Scan for the cell matching the given text and deliver its (X, Y) coordinate at center. 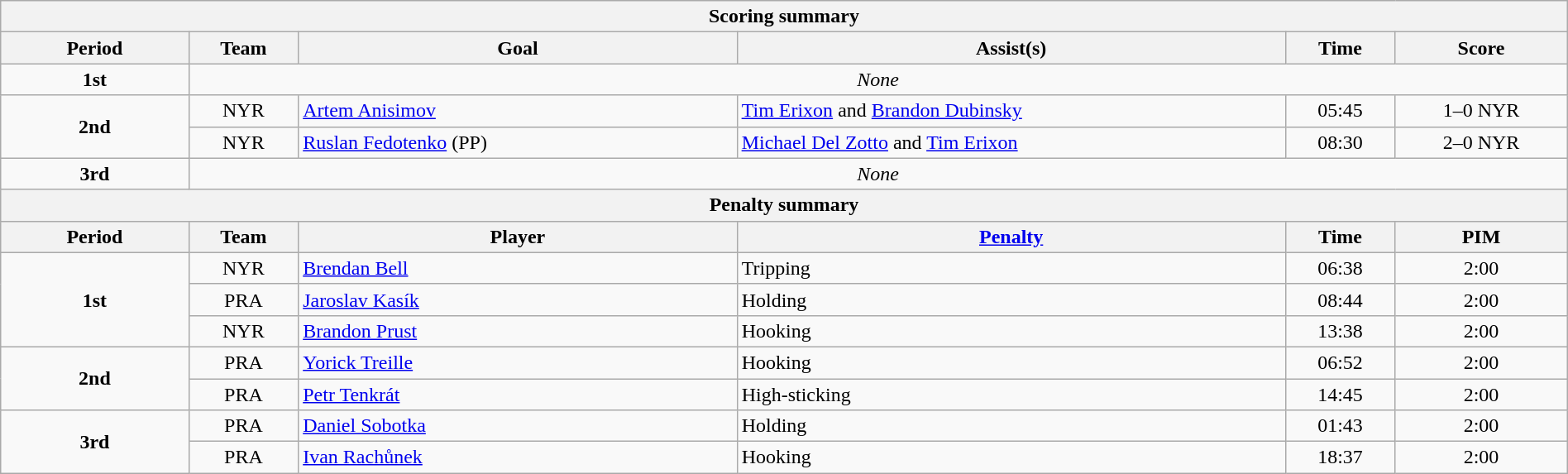
Player (518, 237)
13:38 (1340, 331)
Ivan Rachůnek (518, 457)
High-sticking (1011, 395)
Scoring summary (784, 17)
Michael Del Zotto and Tim Erixon (1011, 142)
Tripping (1011, 268)
1–0 NYR (1481, 111)
14:45 (1340, 395)
Assist(s) (1011, 48)
08:44 (1340, 299)
06:52 (1340, 362)
Penalty (1011, 237)
Score (1481, 48)
06:38 (1340, 268)
08:30 (1340, 142)
01:43 (1340, 426)
05:45 (1340, 111)
Jaroslav Kasík (518, 299)
PIM (1481, 237)
Petr Tenkrát (518, 395)
Ruslan Fedotenko (PP) (518, 142)
Artem Anisimov (518, 111)
Brandon Prust (518, 331)
Brendan Bell (518, 268)
Tim Erixon and Brandon Dubinsky (1011, 111)
Penalty summary (784, 205)
Daniel Sobotka (518, 426)
2–0 NYR (1481, 142)
Goal (518, 48)
18:37 (1340, 457)
Yorick Treille (518, 362)
